Output the (X, Y) coordinate of the center of the cell containing the given text.  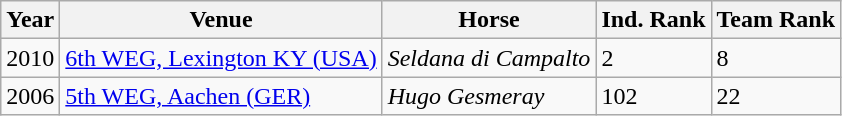
5th WEG, Aachen (GER) (221, 96)
Ind. Rank (654, 20)
Team Rank (776, 20)
Horse (489, 20)
6th WEG, Lexington KY (USA) (221, 58)
102 (654, 96)
Venue (221, 20)
2006 (30, 96)
2010 (30, 58)
Hugo Gesmeray (489, 96)
Year (30, 20)
22 (776, 96)
8 (776, 58)
Seldana di Campalto (489, 58)
2 (654, 58)
